Return the [X, Y] coordinate for the center point of the cell that contains the specified text.  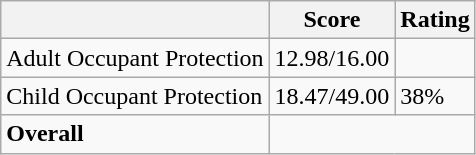
38% [435, 96]
Score [332, 20]
18.47/49.00 [332, 96]
Overall [135, 134]
12.98/16.00 [332, 58]
Child Occupant Protection [135, 96]
Rating [435, 20]
Adult Occupant Protection [135, 58]
